Provide the [X, Y] coordinate of the cell's center where the given text is located.  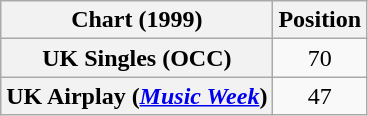
Chart (1999) [137, 20]
47 [320, 96]
70 [320, 58]
UK Airplay (Music Week) [137, 96]
UK Singles (OCC) [137, 58]
Position [320, 20]
